Output the (x, y) coordinate of the center of the cell containing the given text.  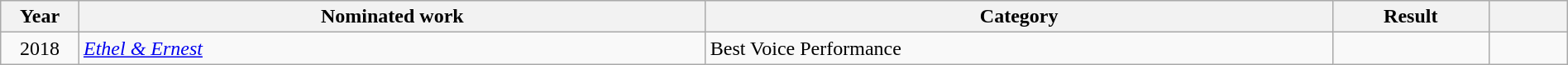
Nominated work (392, 17)
2018 (40, 48)
Result (1411, 17)
Category (1019, 17)
Year (40, 17)
Ethel & Ernest (392, 48)
Best Voice Performance (1019, 48)
